Detect which cell encompasses the target text, then output its (x, y) center coordinate. 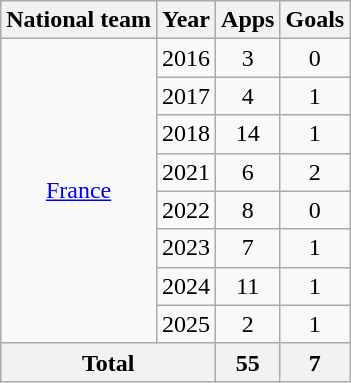
8 (248, 210)
National team (79, 20)
2017 (186, 96)
14 (248, 134)
Apps (248, 20)
Goals (315, 20)
2023 (186, 248)
2024 (186, 286)
3 (248, 58)
Year (186, 20)
55 (248, 362)
2025 (186, 324)
2022 (186, 210)
4 (248, 96)
France (79, 191)
2021 (186, 172)
11 (248, 286)
Total (108, 362)
2018 (186, 134)
2016 (186, 58)
6 (248, 172)
